Determine the (X, Y) coordinate at the center of the cell enclosing the given text.  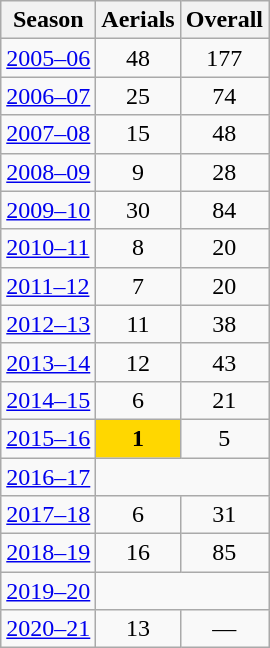
13 (138, 629)
Overall (224, 20)
2018–19 (48, 553)
85 (224, 553)
11 (138, 324)
38 (224, 324)
2005–06 (48, 58)
1 (138, 438)
2006–07 (48, 96)
8 (138, 248)
30 (138, 210)
74 (224, 96)
2012–13 (48, 324)
21 (224, 400)
28 (224, 172)
177 (224, 58)
12 (138, 362)
Season (48, 20)
84 (224, 210)
2013–14 (48, 362)
9 (138, 172)
5 (224, 438)
43 (224, 362)
2020–21 (48, 629)
2009–10 (48, 210)
2017–18 (48, 515)
2015–16 (48, 438)
Aerials (138, 20)
7 (138, 286)
25 (138, 96)
15 (138, 134)
2007–08 (48, 134)
2016–17 (48, 477)
— (224, 629)
16 (138, 553)
2019–20 (48, 591)
31 (224, 515)
2014–15 (48, 400)
2011–12 (48, 286)
2008–09 (48, 172)
2010–11 (48, 248)
